Detect which cell encompasses the target text, then output its (x, y) center coordinate. 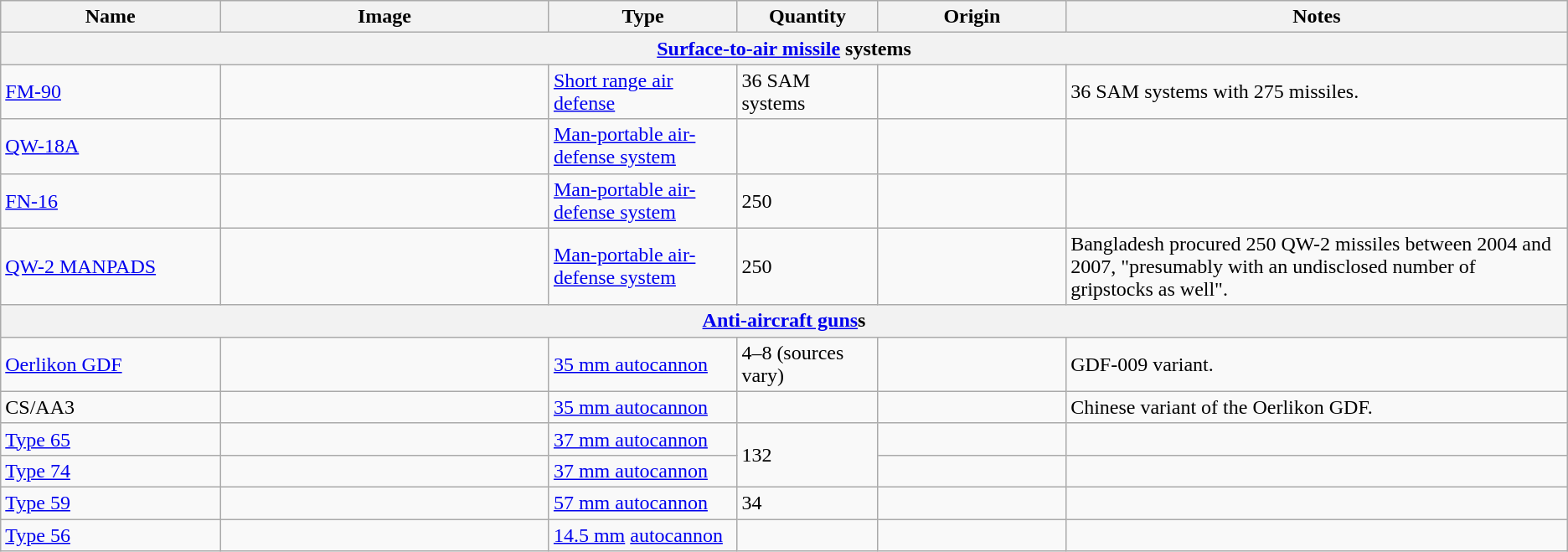
14.5 mm autocannon (642, 535)
132 (807, 455)
Anti-aircraft gunss (784, 321)
Type 74 (111, 471)
CS/AA3 (111, 407)
34 (807, 503)
Name (111, 17)
Type 65 (111, 439)
QW-2 MANPADS (111, 266)
Chinese variant of the Oerlikon GDF. (1317, 407)
Type 59 (111, 503)
Surface-to-air missile systems (784, 49)
57 mm autocannon (642, 503)
FM-90 (111, 92)
FN-16 (111, 201)
Quantity (807, 17)
Notes (1317, 17)
Image (385, 17)
Short range air defense (642, 92)
4–8 (sources vary) (807, 364)
Type (642, 17)
GDF-009 variant. (1317, 364)
36 SAM systems with 275 missiles. (1317, 92)
Origin (972, 17)
36 SAM systems (807, 92)
Oerlikon GDF (111, 364)
Type 56 (111, 535)
QW-18A (111, 146)
Bangladesh procured 250 QW-2 missiles between 2004 and 2007, "presumably with an undisclosed number of gripstocks as well". (1317, 266)
